Return (X, Y) of the center of cell containing provided text 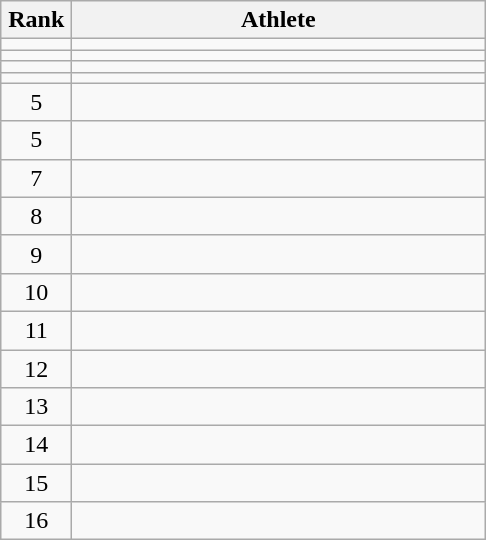
11 (36, 330)
7 (36, 178)
12 (36, 369)
Rank (36, 20)
14 (36, 445)
8 (36, 216)
13 (36, 407)
Athlete (278, 20)
9 (36, 254)
16 (36, 521)
15 (36, 483)
10 (36, 292)
